Capture the cell that displays the provided text and extract its [x, y] central coordinate. 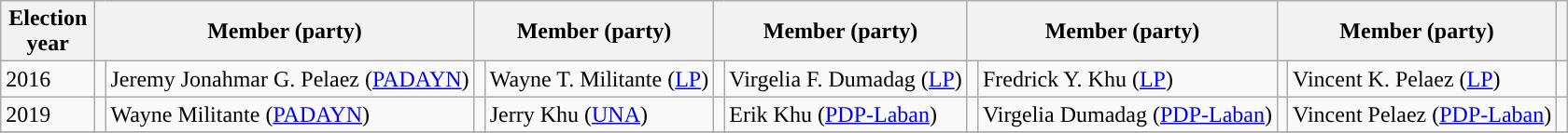
Vincent Pelaez (PDP-Laban) [1422, 114]
Wayne T. Militante (LP) [599, 79]
2019 [49, 114]
Erik Khu (PDP-Laban) [846, 114]
Jeremy Jonahmar G. Pelaez (PADAYN) [289, 79]
Wayne Militante (PADAYN) [289, 114]
Vincent K. Pelaez (LP) [1422, 79]
Jerry Khu (UNA) [599, 114]
Electionyear [49, 32]
Virgelia F. Dumadag (LP) [846, 79]
Fredrick Y. Khu (LP) [1127, 79]
Virgelia Dumadag (PDP-Laban) [1127, 114]
2016 [49, 79]
